Output the [x, y] coordinate of the center of the cell containing the given text.  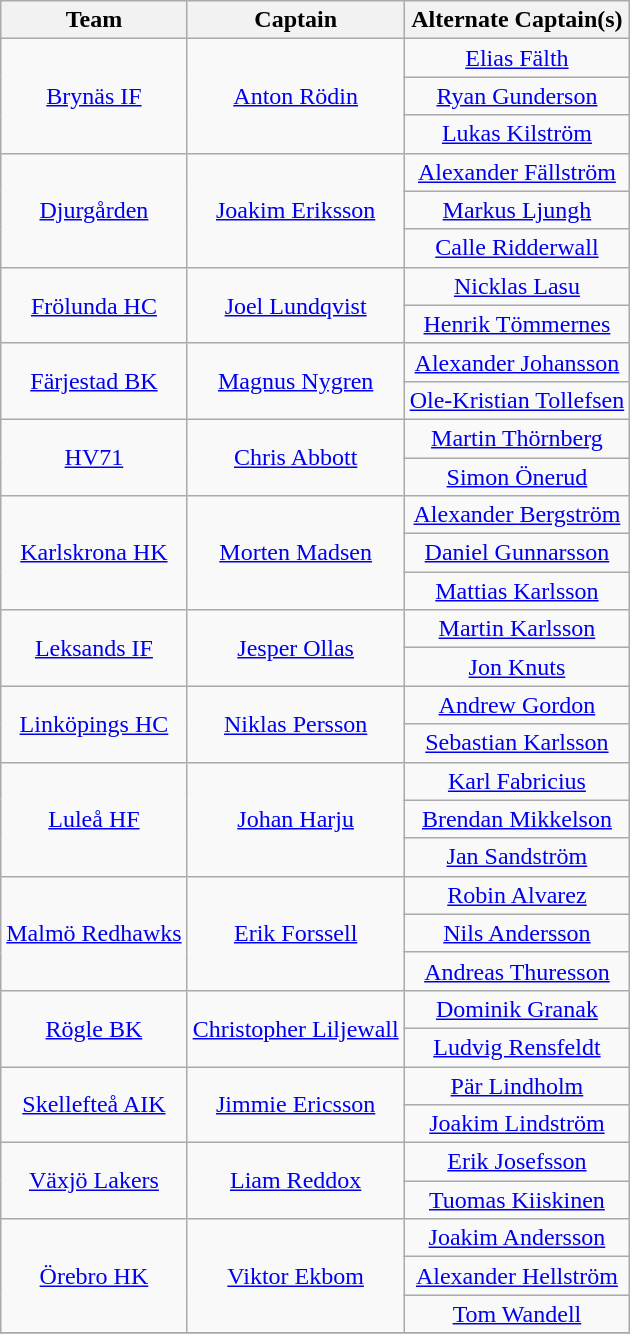
Robin Alvarez [517, 895]
Pär Lindholm [517, 1085]
Erik Forssell [296, 933]
Ryan Gunderson [517, 96]
Ludvig Rensfeldt [517, 1047]
Örebro HK [94, 1276]
Chris Abbott [296, 457]
Jesper Ollas [296, 648]
Joakim Andersson [517, 1238]
Djurgården [94, 210]
Christopher Liljewall [296, 1028]
Jon Knuts [517, 667]
Tuomas Kiiskinen [517, 1200]
Liam Reddox [296, 1181]
Magnus Nygren [296, 381]
Calle Ridderwall [517, 248]
Karl Fabricius [517, 781]
Skellefteå AIK [94, 1104]
Karlskrona HK [94, 553]
Alexander Fällström [517, 172]
Daniel Gunnarsson [517, 553]
Mattias Karlsson [517, 591]
Team [94, 20]
Sebastian Karlsson [517, 743]
Leksands IF [94, 648]
Martin Thörnberg [517, 438]
Simon Önerud [517, 477]
Erik Josefsson [517, 1162]
Rögle BK [94, 1028]
Joel Lundqvist [296, 305]
Joakim Eriksson [296, 210]
Morten Madsen [296, 553]
HV71 [94, 457]
Captain [296, 20]
Luleå HF [94, 819]
Henrik Tömmernes [517, 324]
Markus Ljungh [517, 210]
Frölunda HC [94, 305]
Färjestad BK [94, 381]
Anton Rödin [296, 96]
Viktor Ekbom [296, 1276]
Ole-Kristian Tollefsen [517, 400]
Nicklas Lasu [517, 286]
Jan Sandström [517, 857]
Malmö Redhawks [94, 933]
Alexander Hellström [517, 1276]
Växjö Lakers [94, 1181]
Lukas Kilström [517, 134]
Tom Wandell [517, 1314]
Andrew Gordon [517, 705]
Joakim Lindström [517, 1124]
Alexander Bergström [517, 515]
Niklas Persson [296, 724]
Martin Karlsson [517, 629]
Johan Harju [296, 819]
Alternate Captain(s) [517, 20]
Elias Fälth [517, 58]
Alexander Johansson [517, 362]
Nils Andersson [517, 933]
Brynäs IF [94, 96]
Jimmie Ericsson [296, 1104]
Andreas Thuresson [517, 971]
Dominik Granak [517, 1009]
Linköpings HC [94, 724]
Brendan Mikkelson [517, 819]
